Find where the given text appears and provide that cell's center as [X, Y] coordinate. 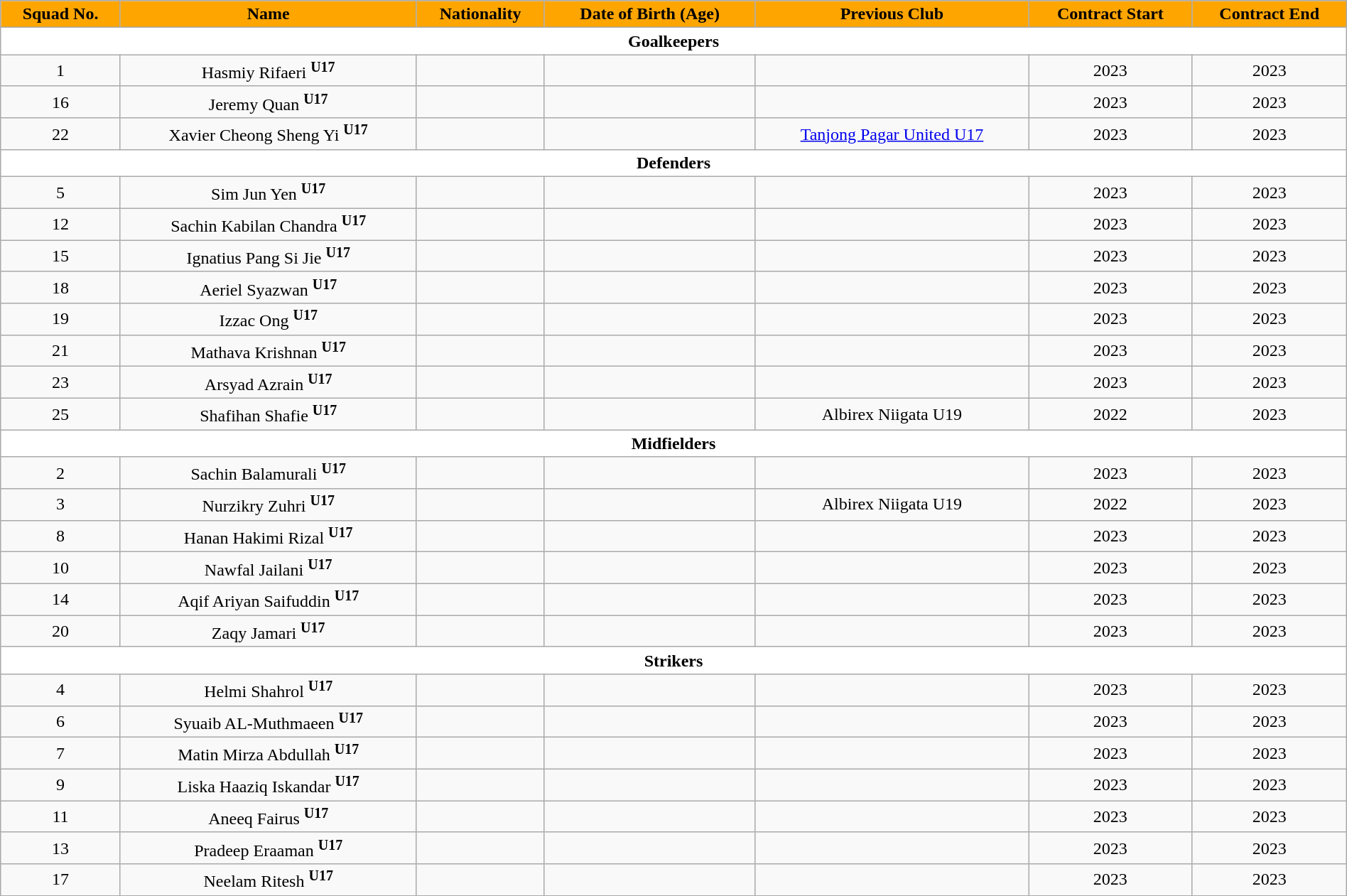
Strikers [673, 660]
Nawfal Jailani U17 [269, 568]
16 [61, 102]
Contract End [1269, 14]
Izzac Ong U17 [269, 320]
20 [61, 631]
2 [61, 473]
9 [61, 784]
8 [61, 536]
Liska Haaziq Iskandar U17 [269, 784]
Neelam Ritesh U17 [269, 880]
Previous Club [892, 14]
Date of Birth (Age) [649, 14]
17 [61, 880]
Sachin Kabilan Chandra U17 [269, 225]
Shafihan Shafie U17 [269, 414]
Nationality [480, 14]
10 [61, 568]
13 [61, 848]
18 [61, 287]
11 [61, 817]
Syuaib AL-Muthmaeen U17 [269, 722]
Sachin Balamurali U17 [269, 473]
Jeremy Quan U17 [269, 102]
7 [61, 753]
Aneeq Fairus U17 [269, 817]
1 [61, 71]
Xavier Cheong Sheng Yi U17 [269, 134]
4 [61, 689]
Hasmiy Rifaeri U17 [269, 71]
Pradeep Eraaman U17 [269, 848]
Mathava Krishnan U17 [269, 351]
Nurzikry Zuhri U17 [269, 504]
Arsyad Azrain U17 [269, 382]
Aqif Ariyan Saifuddin U17 [269, 600]
15 [61, 256]
Matin Mirza Abdullah U17 [269, 753]
Name [269, 14]
Sim Jun Yen U17 [269, 193]
Defenders [673, 163]
14 [61, 600]
25 [61, 414]
21 [61, 351]
22 [61, 134]
Goalkeepers [673, 41]
Midfielders [673, 443]
5 [61, 193]
Squad No. [61, 14]
12 [61, 225]
23 [61, 382]
Ignatius Pang Si Jie U17 [269, 256]
Helmi Shahrol U17 [269, 689]
3 [61, 504]
6 [61, 722]
Zaqy Jamari U17 [269, 631]
Contract Start [1110, 14]
Tanjong Pagar United U17 [892, 134]
Aeriel Syazwan U17 [269, 287]
Hanan Hakimi Rizal U17 [269, 536]
19 [61, 320]
